Output the (x, y) coordinate of the center of the cell containing the given text.  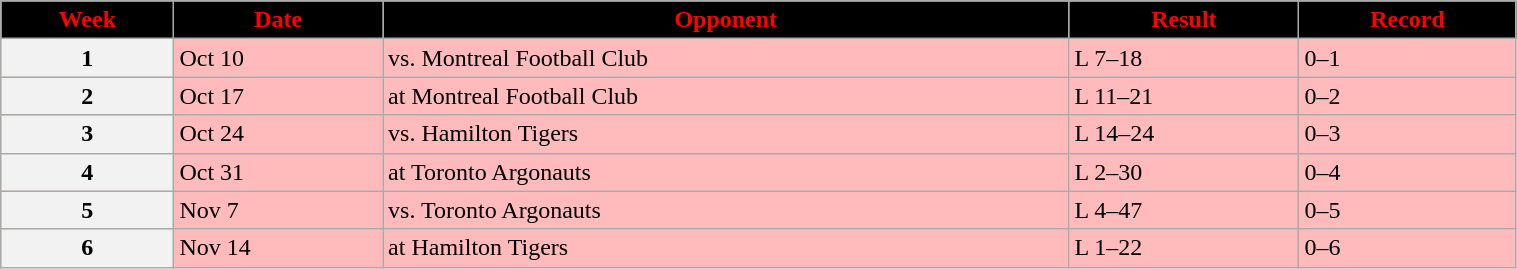
vs. Montreal Football Club (726, 58)
5 (88, 210)
L 1–22 (1184, 248)
Oct 17 (278, 96)
Nov 14 (278, 248)
0–5 (1408, 210)
Date (278, 20)
at Hamilton Tigers (726, 248)
0–4 (1408, 172)
Result (1184, 20)
Week (88, 20)
0–2 (1408, 96)
L 4–47 (1184, 210)
at Toronto Argonauts (726, 172)
Opponent (726, 20)
L 7–18 (1184, 58)
vs. Hamilton Tigers (726, 134)
3 (88, 134)
Oct 24 (278, 134)
L 14–24 (1184, 134)
6 (88, 248)
at Montreal Football Club (726, 96)
Oct 31 (278, 172)
L 11–21 (1184, 96)
Nov 7 (278, 210)
0–1 (1408, 58)
vs. Toronto Argonauts (726, 210)
2 (88, 96)
L 2–30 (1184, 172)
Record (1408, 20)
1 (88, 58)
0–3 (1408, 134)
4 (88, 172)
0–6 (1408, 248)
Oct 10 (278, 58)
